Output the [X, Y] coordinate of the center of the cell containing the given text.  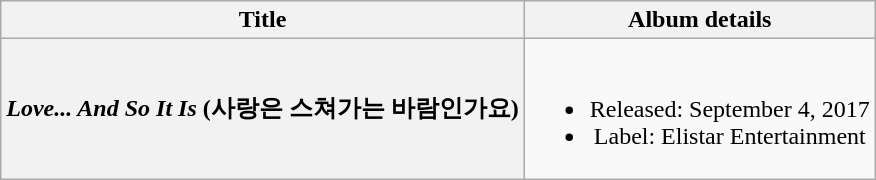
Album details [700, 20]
Title [263, 20]
Love... And So It Is (사랑은 스쳐가는 바람인가요) [263, 109]
Released: September 4, 2017Label: Elistar Entertainment [700, 109]
